Output the (x, y) coordinate of the center of the cell containing the given text.  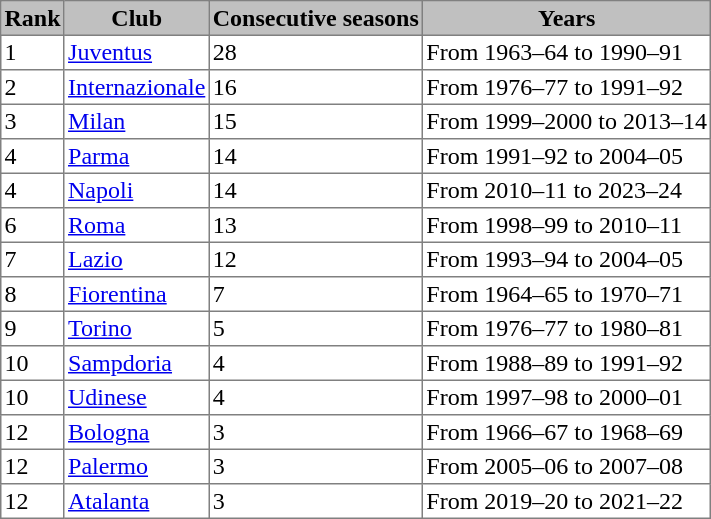
Club (136, 18)
8 (33, 294)
From 1998–99 to 2010–11 (567, 225)
Lazio (136, 259)
5 (316, 328)
From 1966–67 to 1968–69 (567, 432)
13 (316, 225)
Parma (136, 156)
Milan (136, 121)
From 2010–11 to 2023–24 (567, 190)
From 1988–89 to 1991–92 (567, 363)
Roma (136, 225)
From 1999–2000 to 2013–14 (567, 121)
From 1976–77 to 1980–81 (567, 328)
Rank (33, 18)
Atalanta (136, 501)
Sampdoria (136, 363)
1 (33, 52)
16 (316, 87)
From 1997–98 to 2000–01 (567, 397)
Juventus (136, 52)
28 (316, 52)
From 1991–92 to 2004–05 (567, 156)
Years (567, 18)
From 2019–20 to 2021–22 (567, 501)
Fiorentina (136, 294)
Torino (136, 328)
From 2005–06 to 2007–08 (567, 466)
Internazionale (136, 87)
2 (33, 87)
15 (316, 121)
From 1963–64 to 1990–91 (567, 52)
Consecutive seasons (316, 18)
Napoli (136, 190)
Udinese (136, 397)
9 (33, 328)
From 1993–94 to 2004–05 (567, 259)
From 1964–65 to 1970–71 (567, 294)
From 1976–77 to 1991–92 (567, 87)
Palermo (136, 466)
Bologna (136, 432)
6 (33, 225)
